Provide the (X, Y) coordinate of the cell's center where the given text is located.  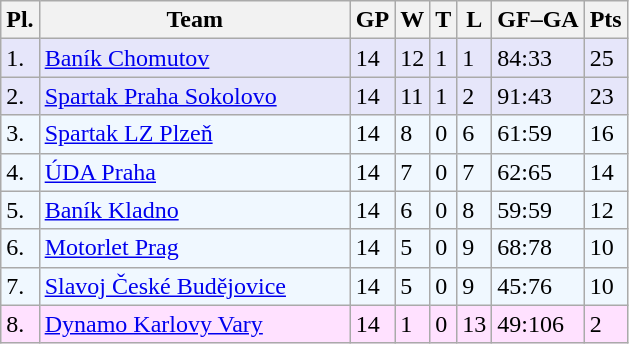
59:59 (538, 210)
16 (606, 134)
W (412, 20)
Slavoj České Budějovice (194, 286)
Pts (606, 20)
L (474, 20)
5. (20, 210)
ÚDA Praha (194, 172)
4. (20, 172)
11 (412, 96)
Team (194, 20)
84:33 (538, 58)
49:106 (538, 324)
Baník Kladno (194, 210)
91:43 (538, 96)
GF–GA (538, 20)
Motorlet Prag (194, 248)
2. (20, 96)
6. (20, 248)
Spartak Praha Sokolovo (194, 96)
45:76 (538, 286)
Baník Chomutov (194, 58)
68:78 (538, 248)
1. (20, 58)
13 (474, 324)
Spartak LZ Plzeň (194, 134)
Pl. (20, 20)
GP (372, 20)
61:59 (538, 134)
23 (606, 96)
25 (606, 58)
8. (20, 324)
62:65 (538, 172)
7. (20, 286)
Dynamo Karlovy Vary (194, 324)
3. (20, 134)
T (444, 20)
